Identify which cell holds the provided text, then report its (x, y) central coordinate. 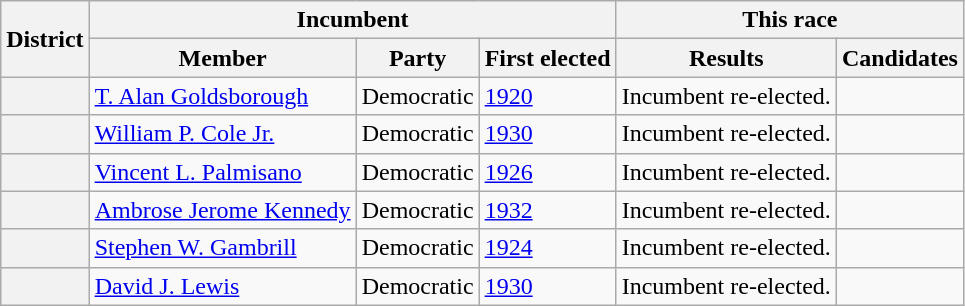
Incumbent (352, 20)
David J. Lewis (222, 286)
William P. Cole Jr. (222, 134)
This race (790, 20)
1932 (548, 210)
1920 (548, 96)
1924 (548, 248)
District (45, 39)
Candidates (900, 58)
1926 (548, 172)
Results (726, 58)
Party (418, 58)
T. Alan Goldsborough (222, 96)
Member (222, 58)
Ambrose Jerome Kennedy (222, 210)
Vincent L. Palmisano (222, 172)
Stephen W. Gambrill (222, 248)
First elected (548, 58)
